Return (X, Y) of the center of cell containing provided text 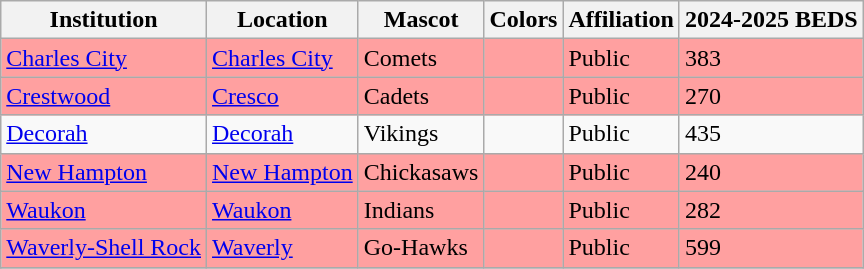
Mascot (421, 20)
Go-Hawks (421, 248)
Cadets (421, 96)
Crestwood (104, 96)
Waverly (283, 248)
282 (771, 210)
Location (283, 20)
240 (771, 172)
599 (771, 248)
2024-2025 BEDS (771, 20)
Institution (104, 20)
Indians (421, 210)
383 (771, 58)
Chickasaws (421, 172)
270 (771, 96)
Comets (421, 58)
Vikings (421, 134)
Affiliation (621, 20)
Colors (524, 20)
Cresco (283, 96)
Waverly-Shell Rock (104, 248)
435 (771, 134)
